Determine the (x, y) coordinate at the center of the cell enclosing the given text.  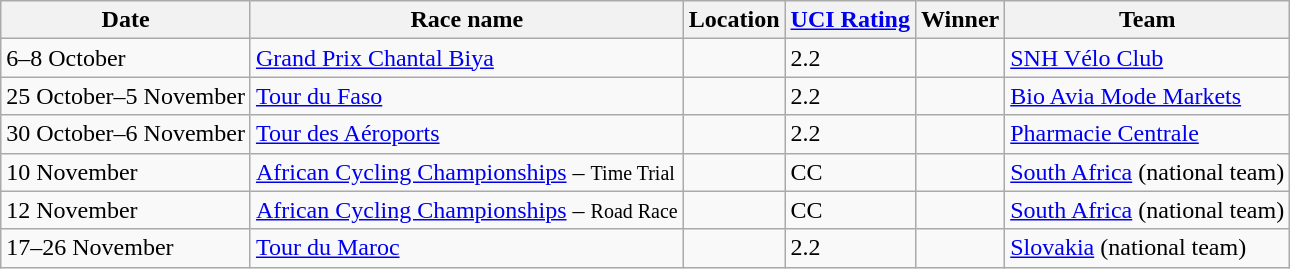
African Cycling Championships – Time Trial (466, 172)
Tour du Maroc (466, 248)
Slovakia (national team) (1148, 248)
Location (734, 20)
30 October–6 November (126, 134)
25 October–5 November (126, 96)
Winner (960, 20)
6–8 October (126, 58)
Bio Avia Mode Markets (1148, 96)
Team (1148, 20)
17–26 November (126, 248)
Tour du Faso (466, 96)
Tour des Aéroports (466, 134)
Pharmacie Centrale (1148, 134)
Race name (466, 20)
Grand Prix Chantal Biya (466, 58)
10 November (126, 172)
12 November (126, 210)
UCI Rating (850, 20)
African Cycling Championships – Road Race (466, 210)
Date (126, 20)
SNH Vélo Club (1148, 58)
